Return (X, Y) of the center of cell containing provided text 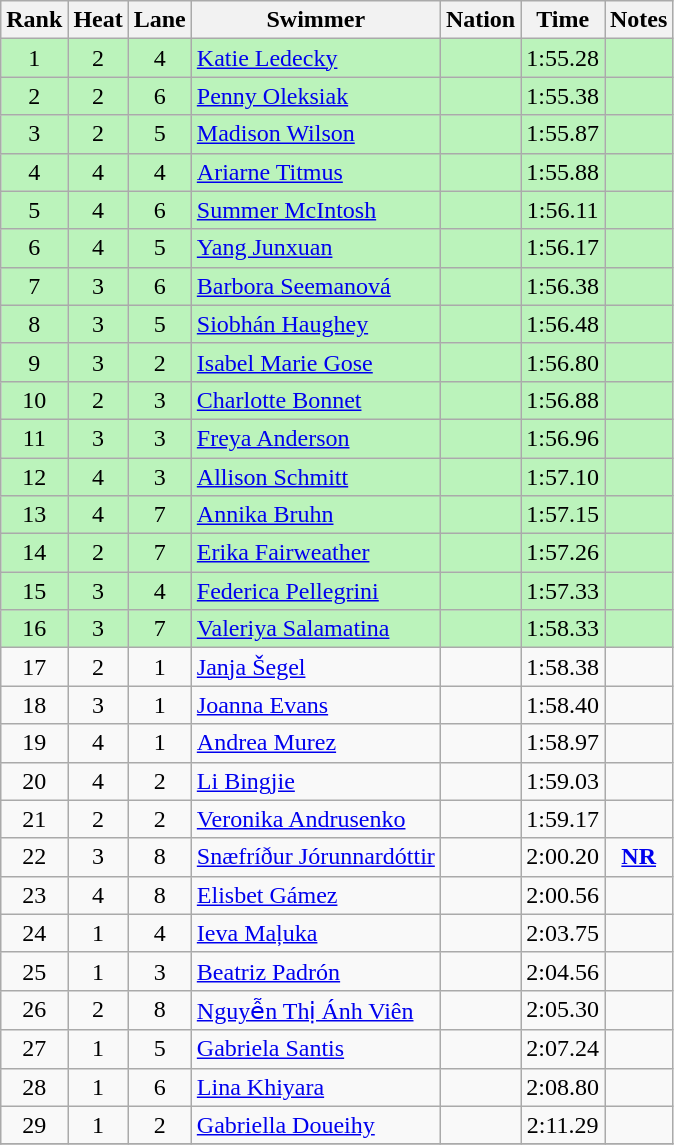
1:56.38 (563, 286)
2:03.75 (563, 933)
1:56.17 (563, 248)
Gabriela Santis (316, 1049)
Andrea Murez (316, 743)
Janja Šegel (316, 667)
Summer McIntosh (316, 210)
2:05.30 (563, 1010)
Nguyễn Thị Ánh Viên (316, 1010)
2:08.80 (563, 1087)
20 (34, 781)
Li Bingjie (316, 781)
Joanna Evans (316, 705)
Ieva Maļuka (316, 933)
1:55.87 (563, 134)
Katie Ledecky (316, 58)
1:55.88 (563, 172)
Isabel Marie Gose (316, 362)
1:56.48 (563, 324)
Elisbet Gámez (316, 895)
Allison Schmitt (316, 477)
Beatriz Padrón (316, 971)
Barbora Seemanová (316, 286)
Charlotte Bonnet (316, 400)
Notes (638, 20)
11 (34, 438)
1:58.97 (563, 743)
10 (34, 400)
17 (34, 667)
Veronika Andrusenko (316, 819)
16 (34, 629)
9 (34, 362)
1:55.28 (563, 58)
Gabriella Doueihy (316, 1125)
1:59.03 (563, 781)
2:00.56 (563, 895)
1:57.15 (563, 515)
23 (34, 895)
1:58.38 (563, 667)
22 (34, 857)
Ariarne Titmus (316, 172)
18 (34, 705)
2:04.56 (563, 971)
1:57.10 (563, 477)
2:11.29 (563, 1125)
2:00.20 (563, 857)
Madison Wilson (316, 134)
15 (34, 591)
19 (34, 743)
1:58.33 (563, 629)
Time (563, 20)
Federica Pellegrini (316, 591)
1:55.38 (563, 96)
Rank (34, 20)
Annika Bruhn (316, 515)
Freya Anderson (316, 438)
1:57.33 (563, 591)
Nation (480, 20)
1:56.80 (563, 362)
Erika Fairweather (316, 553)
NR (638, 857)
Penny Oleksiak (316, 96)
Snæfríður Jórunnardóttir (316, 857)
2:07.24 (563, 1049)
1:56.11 (563, 210)
Swimmer (316, 20)
12 (34, 477)
1:56.96 (563, 438)
27 (34, 1049)
25 (34, 971)
24 (34, 933)
Lane (160, 20)
21 (34, 819)
Heat (98, 20)
Yang Junxuan (316, 248)
26 (34, 1010)
Valeriya Salamatina (316, 629)
13 (34, 515)
1:56.88 (563, 400)
29 (34, 1125)
1:59.17 (563, 819)
1:57.26 (563, 553)
1:58.40 (563, 705)
14 (34, 553)
Lina Khiyara (316, 1087)
Siobhán Haughey (316, 324)
28 (34, 1087)
